Scan for the cell matching the given text and deliver its [x, y] coordinate at center. 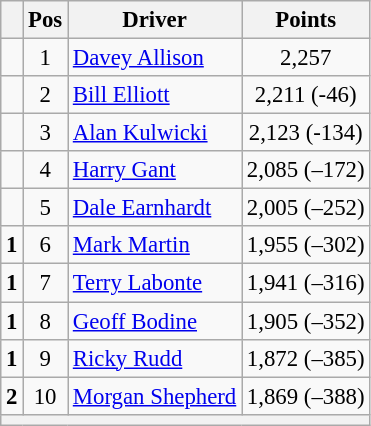
2,257 [306, 58]
8 [46, 321]
1,872 (–385) [306, 358]
6 [46, 245]
10 [46, 396]
Pos [46, 20]
Ricky Rudd [155, 358]
Alan Kulwicki [155, 133]
2,005 (–252) [306, 208]
7 [46, 283]
4 [46, 170]
Points [306, 20]
Dale Earnhardt [155, 208]
2,085 (–172) [306, 170]
1,955 (–302) [306, 245]
Terry Labonte [155, 283]
5 [46, 208]
Davey Allison [155, 58]
Geoff Bodine [155, 321]
9 [46, 358]
Bill Elliott [155, 95]
Morgan Shepherd [155, 396]
3 [46, 133]
2,211 (-46) [306, 95]
1,905 (–352) [306, 321]
1,869 (–388) [306, 396]
1,941 (–316) [306, 283]
Driver [155, 20]
Harry Gant [155, 170]
2,123 (-134) [306, 133]
Mark Martin [155, 245]
